Extract the [X, Y] coordinate from the center of the cell holding the provided text.  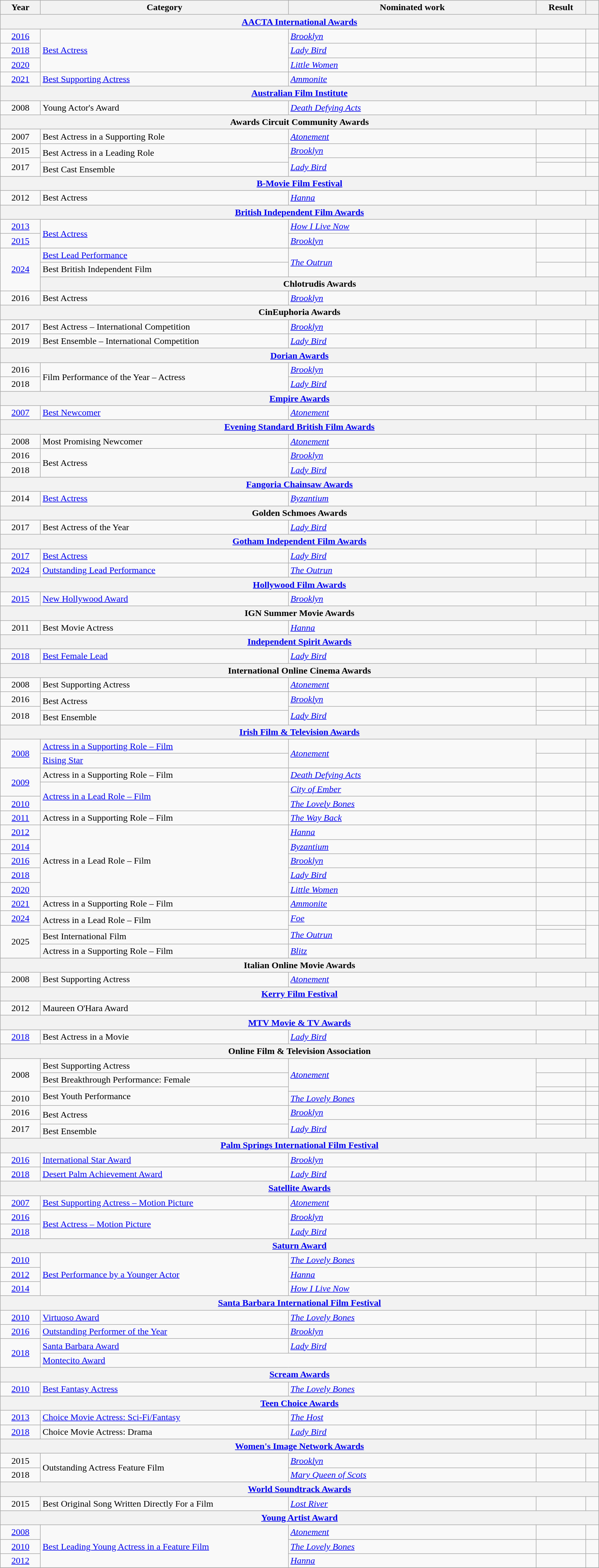
Scream Awards [299, 1375]
MTV Movie & TV Awards [299, 1022]
World Soundtrack Awards [299, 1489]
City of Ember [412, 789]
Palm Springs International Film Festival [299, 1145]
Rising Star [165, 760]
Online Film & Television Association [299, 1051]
Outstanding Performer of the Year [165, 1332]
Saturn Award [299, 1246]
Best Newcomer [165, 413]
Gotham Independent Film Awards [299, 541]
Mary Queen of Scots [412, 1475]
Dorian Awards [299, 355]
Outstanding Actress Feature Film [165, 1468]
Best Breakthrough Performance: Female [165, 1080]
Most Promising Newcomer [165, 441]
Australian Film Institute [299, 93]
Outstanding Lead Performance [165, 570]
Empire Awards [299, 398]
Desert Palm Achievement Award [165, 1174]
Nominated work [412, 8]
Santa Barbara International Film Festival [299, 1303]
Best Lead Performance [165, 255]
Kerry Film Festival [299, 994]
Year [20, 8]
Choice Movie Actress: Drama [165, 1432]
Foe [412, 918]
Result [561, 8]
Teen Choice Awards [299, 1403]
Awards Circuit Community Awards [299, 122]
Virtuoso Award [165, 1317]
2009 [20, 782]
Best Female Lead [165, 656]
Best Actress in a Leading Role [165, 153]
Best Performance by a Younger Actor [165, 1274]
Fangoria Chainsaw Awards [299, 484]
Best Youth Performance [165, 1097]
Satellite Awards [299, 1188]
The Way Back [412, 818]
AACTA International Awards [299, 22]
Irish Film & Television Awards [299, 732]
Best Cast Ensemble [165, 169]
Film Performance of the Year – Actress [165, 377]
2019 [20, 341]
Chlotrudis Awards [320, 284]
Evening Standard British Film Awards [299, 427]
International Star Award [165, 1160]
Golden Schmoes Awards [299, 513]
New Hollywood Award [165, 599]
International Online Cinema Awards [299, 671]
Best Fantasy Actress [165, 1389]
Choice Movie Actress: Sci-Fi/Fantasy [165, 1417]
Lost River [412, 1503]
Blitz [412, 951]
Best British Independent Film [165, 269]
CinEuphoria Awards [299, 312]
Best International Film [165, 937]
IGN Summer Movie Awards [299, 613]
British Independent Film Awards [299, 212]
The Host [412, 1417]
Best Actress of the Year [165, 527]
Best Actress – Motion Picture [165, 1224]
Women's Image Network Awards [299, 1446]
Best Ensemble – International Competition [165, 341]
Best Actress in a Movie [165, 1037]
Best Actress in a Supporting Role [165, 136]
Santa Barbara Award [165, 1346]
Young Artist Award [299, 1518]
Hollywood Film Awards [299, 584]
Category [165, 8]
Best Leading Young Actress in a Feature Film [165, 1547]
Best Movie Actress [165, 627]
Best Original Song Written Directly For a Film [165, 1503]
Maureen O'Hara Award [288, 1008]
Best Actress – International Competition [165, 327]
Independent Spirit Awards [299, 642]
B-Movie Film Festival [299, 184]
Best Supporting Actress – Motion Picture [165, 1203]
2025 [20, 941]
Montecito Award [288, 1360]
Young Actor's Award [165, 108]
Italian Online Movie Awards [299, 965]
